For the text-containing cell, return its midpoint in (X, Y) coordinate format. 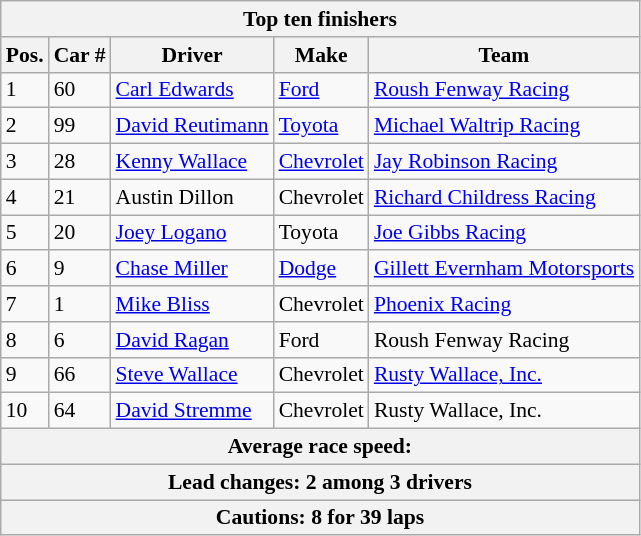
60 (80, 90)
Phoenix Racing (504, 304)
20 (80, 233)
David Stremme (192, 411)
Richard Childress Racing (504, 197)
2 (25, 126)
Michael Waltrip Racing (504, 126)
Team (504, 55)
Joe Gibbs Racing (504, 233)
Chase Miller (192, 269)
Joey Logano (192, 233)
64 (80, 411)
Dodge (322, 269)
Driver (192, 55)
8 (25, 340)
Cautions: 8 for 39 laps (320, 518)
99 (80, 126)
Average race speed: (320, 447)
4 (25, 197)
Kenny Wallace (192, 162)
5 (25, 233)
Steve Wallace (192, 375)
David Ragan (192, 340)
Top ten finishers (320, 19)
Carl Edwards (192, 90)
Make (322, 55)
28 (80, 162)
10 (25, 411)
David Reutimann (192, 126)
Jay Robinson Racing (504, 162)
7 (25, 304)
3 (25, 162)
66 (80, 375)
21 (80, 197)
Austin Dillon (192, 197)
Pos. (25, 55)
Gillett Evernham Motorsports (504, 269)
Mike Bliss (192, 304)
Car # (80, 55)
Lead changes: 2 among 3 drivers (320, 482)
